Provide the (X, Y) coordinate of the cell's center where the given text is located.  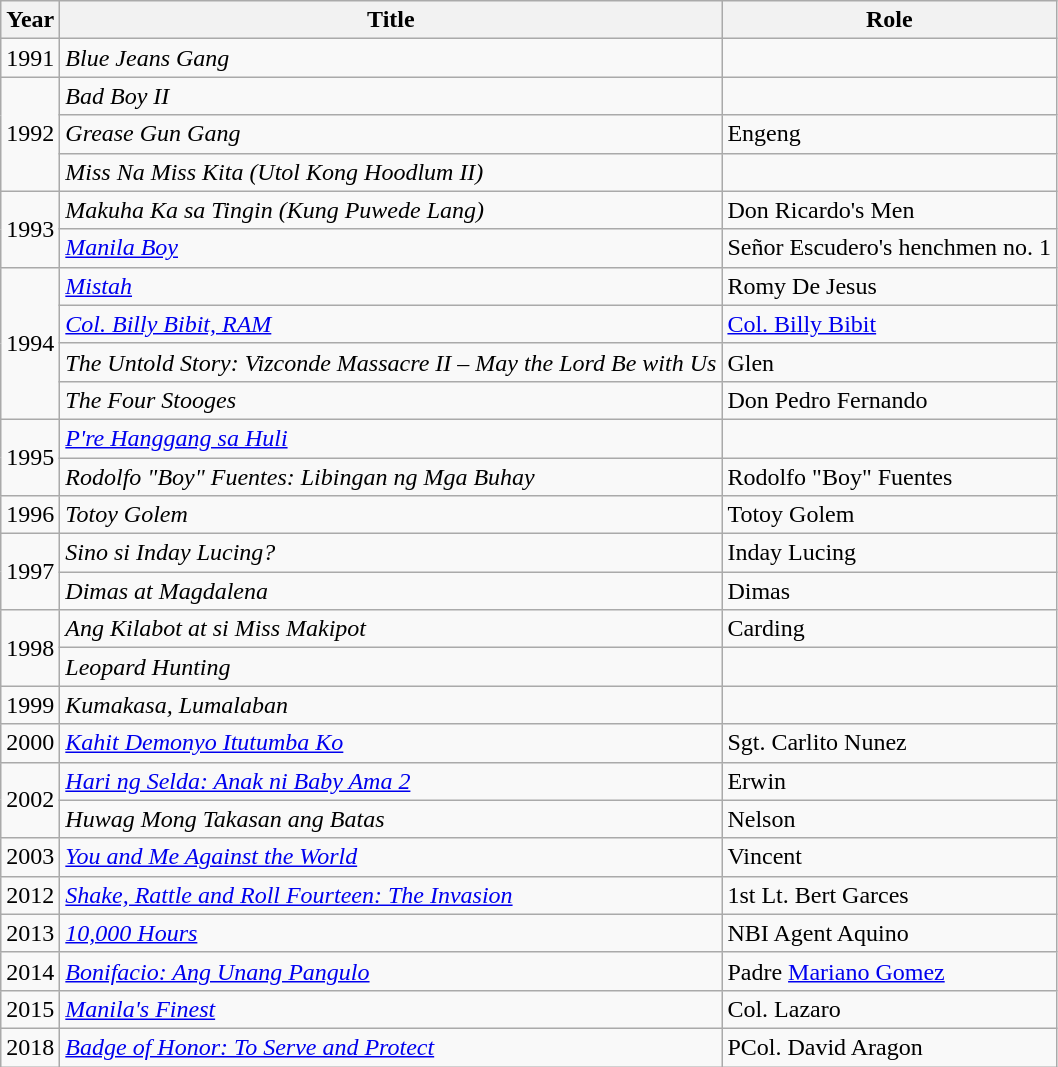
P're Hanggang sa Huli (391, 438)
Señor Escudero's henchmen no. 1 (890, 248)
2015 (30, 1009)
Carding (890, 629)
Rodolfo "Boy" Fuentes: Libingan ng Mga Buhay (391, 477)
Kahit Demonyo Itutumba Ko (391, 743)
Inday Lucing (890, 553)
Makuha Ka sa Tingin (Kung Puwede Lang) (391, 210)
Title (391, 20)
Nelson (890, 819)
Erwin (890, 781)
Huwag Mong Takasan ang Batas (391, 819)
2013 (30, 933)
Bad Boy II (391, 96)
Dimas (890, 591)
Blue Jeans Gang (391, 58)
Year (30, 20)
10,000 Hours (391, 933)
2018 (30, 1047)
Romy De Jesus (890, 286)
Col. Billy Bibit (890, 324)
Don Ricardo's Men (890, 210)
2002 (30, 800)
2000 (30, 743)
Manila's Finest (391, 1009)
Col. Lazaro (890, 1009)
1992 (30, 134)
Manila Boy (391, 248)
1994 (30, 343)
Leopard Hunting (391, 667)
Badge of Honor: To Serve and Protect (391, 1047)
Sino si Inday Lucing? (391, 553)
1991 (30, 58)
1997 (30, 572)
1993 (30, 229)
1996 (30, 515)
Mistah (391, 286)
Bonifacio: Ang Unang Pangulo (391, 971)
2014 (30, 971)
Vincent (890, 857)
PCol. David Aragon (890, 1047)
1995 (30, 457)
Engeng (890, 134)
The Four Stooges (391, 400)
1998 (30, 648)
Kumakasa, Lumalaban (391, 705)
2012 (30, 895)
Hari ng Selda: Anak ni Baby Ama 2 (391, 781)
Don Pedro Fernando (890, 400)
Rodolfo "Boy" Fuentes (890, 477)
Col. Billy Bibit, RAM (391, 324)
The Untold Story: Vizconde Massacre II – May the Lord Be with Us (391, 362)
Grease Gun Gang (391, 134)
1st Lt. Bert Garces (890, 895)
Miss Na Miss Kita (Utol Kong Hoodlum II) (391, 172)
1999 (30, 705)
2003 (30, 857)
Glen (890, 362)
You and Me Against the World (391, 857)
Role (890, 20)
Padre Mariano Gomez (890, 971)
Dimas at Magdalena (391, 591)
Shake, Rattle and Roll Fourteen: The Invasion (391, 895)
Sgt. Carlito Nunez (890, 743)
NBI Agent Aquino (890, 933)
Ang Kilabot at si Miss Makipot (391, 629)
